Search for the cell housing the specified text and yield its [x, y] center coordinate. 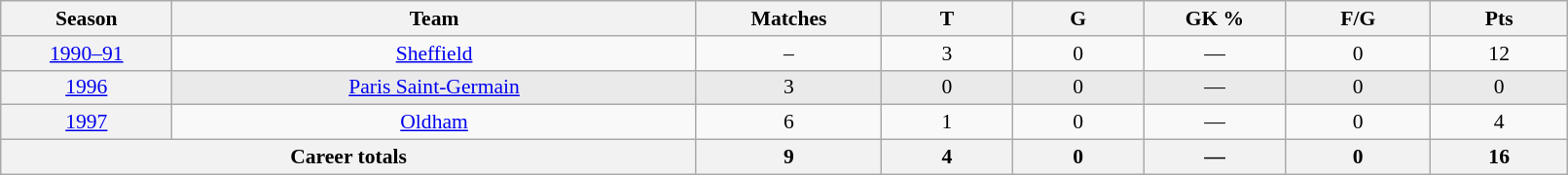
6 [788, 122]
Oldham [434, 122]
Pts [1499, 18]
Paris Saint-Germain [434, 87]
16 [1499, 157]
1996 [87, 87]
12 [1499, 53]
Team [434, 18]
Sheffield [434, 53]
G [1078, 18]
1997 [87, 122]
GK % [1215, 18]
– [788, 53]
F/G [1358, 18]
Matches [788, 18]
T [948, 18]
Season [87, 18]
1 [948, 122]
1990–91 [87, 53]
9 [788, 157]
Career totals [348, 157]
